From the cell containing the given text, extract its center point as [x, y] coordinate. 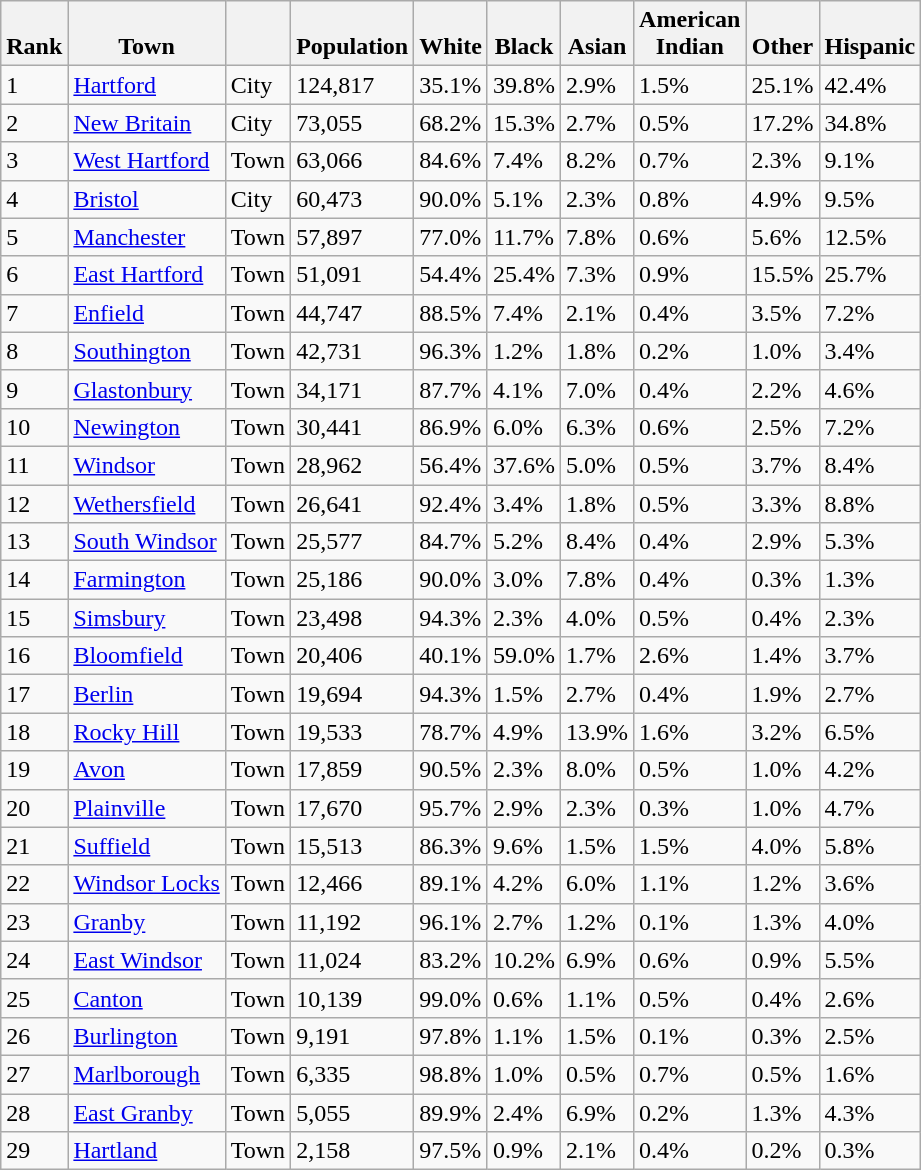
95.7% [451, 808]
44,747 [352, 313]
9 [34, 389]
Marlborough [146, 1074]
Rocky Hill [146, 732]
6.3% [598, 427]
3.3% [782, 503]
83.2% [451, 960]
25.7% [870, 275]
86.3% [451, 846]
Plainville [146, 808]
Avon [146, 770]
63,066 [352, 161]
96.1% [451, 922]
25.4% [524, 275]
6 [34, 275]
26,641 [352, 503]
28 [34, 1113]
51,091 [352, 275]
98.8% [451, 1074]
Hartland [146, 1151]
22 [34, 884]
11 [34, 465]
89.9% [451, 1113]
2,158 [352, 1151]
4.3% [870, 1113]
35.1% [451, 85]
7.3% [598, 275]
34,171 [352, 389]
96.3% [451, 351]
89.1% [451, 884]
0.8% [690, 199]
5.1% [524, 199]
19 [34, 770]
124,817 [352, 85]
Granby [146, 922]
Population [352, 34]
21 [34, 846]
99.0% [451, 998]
East Hartford [146, 275]
5.0% [598, 465]
20,406 [352, 656]
South Windsor [146, 542]
25,186 [352, 580]
10,139 [352, 998]
5 [34, 237]
17 [34, 694]
3.6% [870, 884]
30,441 [352, 427]
10 [34, 427]
8.8% [870, 503]
15 [34, 618]
25.1% [782, 85]
8.2% [598, 161]
11.7% [524, 237]
17,859 [352, 770]
19,694 [352, 694]
Southington [146, 351]
13.9% [598, 732]
39.8% [524, 85]
54.4% [451, 275]
17.2% [782, 123]
Black [524, 34]
9.1% [870, 161]
5.8% [870, 846]
Canton [146, 998]
Wethersfield [146, 503]
Windsor Locks [146, 884]
57,897 [352, 237]
12 [34, 503]
White [451, 34]
12,466 [352, 884]
1 [34, 85]
84.6% [451, 161]
16 [34, 656]
59.0% [524, 656]
6.5% [870, 732]
23,498 [352, 618]
5.2% [524, 542]
86.9% [451, 427]
1.7% [598, 656]
Newington [146, 427]
92.4% [451, 503]
Bloomfield [146, 656]
6,335 [352, 1074]
17,670 [352, 808]
4.7% [870, 808]
3.2% [782, 732]
25 [34, 998]
5.6% [782, 237]
26 [34, 1036]
8 [34, 351]
AmericanIndian [690, 34]
97.8% [451, 1036]
5.3% [870, 542]
25,577 [352, 542]
2 [34, 123]
23 [34, 922]
34.8% [870, 123]
Bristol [146, 199]
2.4% [524, 1113]
29 [34, 1151]
11,024 [352, 960]
Windsor [146, 465]
8.0% [598, 770]
42,731 [352, 351]
3 [34, 161]
90.5% [451, 770]
4.6% [870, 389]
24 [34, 960]
12.5% [870, 237]
1.4% [782, 656]
Simsbury [146, 618]
40.1% [451, 656]
20 [34, 808]
10.2% [524, 960]
84.7% [451, 542]
7.0% [598, 389]
Farmington [146, 580]
West Hartford [146, 161]
3.5% [782, 313]
88.5% [451, 313]
East Windsor [146, 960]
13 [34, 542]
19,533 [352, 732]
37.6% [524, 465]
68.2% [451, 123]
56.4% [451, 465]
4.1% [524, 389]
87.7% [451, 389]
77.0% [451, 237]
Manchester [146, 237]
15,513 [352, 846]
9.6% [524, 846]
1.9% [782, 694]
Other [782, 34]
15.5% [782, 275]
Hartford [146, 85]
27 [34, 1074]
7 [34, 313]
9.5% [870, 199]
Asian [598, 34]
42.4% [870, 85]
Glastonbury [146, 389]
78.7% [451, 732]
5.5% [870, 960]
Hispanic [870, 34]
11,192 [352, 922]
4 [34, 199]
97.5% [451, 1151]
3.0% [524, 580]
Suffield [146, 846]
Berlin [146, 694]
Enfield [146, 313]
60,473 [352, 199]
9,191 [352, 1036]
18 [34, 732]
Burlington [146, 1036]
New Britain [146, 123]
15.3% [524, 123]
73,055 [352, 123]
14 [34, 580]
28,962 [352, 465]
2.2% [782, 389]
5,055 [352, 1113]
East Granby [146, 1113]
Rank [34, 34]
